Capture the cell that displays the provided text and extract its [X, Y] central coordinate. 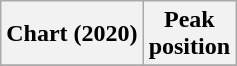
Chart (2020) [72, 34]
Peakposition [189, 34]
